Find where the given text appears and provide that cell's center as (X, Y) coordinate. 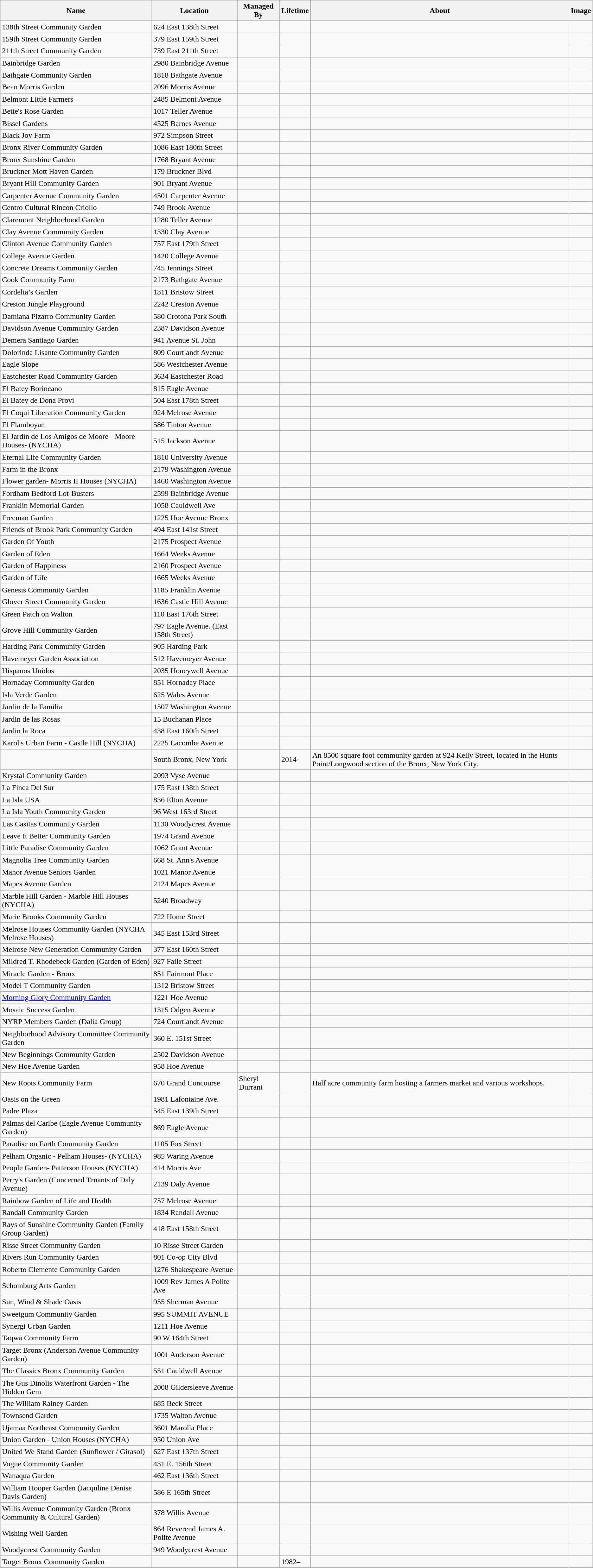
138th Street Community Garden (76, 27)
1062 Grant Avenue (194, 848)
Randall Community Garden (76, 1213)
Bruckner Mott Haven Garden (76, 172)
5240 Broadway (194, 901)
96 West 163rd Street (194, 812)
1185 Franklin Avenue (194, 590)
815 Eagle Avenue (194, 389)
3634 Eastchester Road (194, 376)
The Classics Bronx Community Garden (76, 1371)
An 8500 square foot community garden at 924 Kelly Street, located in the Hunts Point/Longwood section of the Bronx, New York City. (440, 759)
2093 Vyse Avenue (194, 776)
624 East 138th Street (194, 27)
Clay Avenue Community Garden (76, 232)
2387 Davidson Avenue (194, 328)
The William Rainey Garden (76, 1403)
Rainbow Garden of Life and Health (76, 1200)
10 Risse Street Garden (194, 1245)
949 Woodycrest Avenue (194, 1550)
1330 Clay Avenue (194, 232)
1818 Bathgate Avenue (194, 75)
668 St. Ann's Avenue (194, 860)
1315 Odgen Avenue (194, 1010)
Davidson Avenue Community Garden (76, 328)
1974 Grand Avenue (194, 836)
Centro Cultural Rincon Criollo (76, 208)
1001 Anderson Avenue (194, 1355)
2014- (295, 759)
1420 College Avenue (194, 256)
Name (76, 11)
1280 Teller Avenue (194, 220)
El Flamboyan (76, 425)
3601 Marolla Place (194, 1428)
1834 Randall Avenue (194, 1213)
Garden of Eden (76, 554)
90 W 164th Street (194, 1338)
869 Eagle Avenue (194, 1127)
345 East 153rd Street (194, 933)
Eastchester Road Community Garden (76, 376)
2242 Creston Avenue (194, 304)
Neighborhood Advisory Committee Community Garden (76, 1038)
Freeman Garden (76, 517)
Las Casitas Community Garden (76, 824)
South Bronx, New York (194, 759)
851 Fairmont Place (194, 974)
Oasis on the Green (76, 1099)
Garden of Happiness (76, 566)
2502 Davidson Avenue (194, 1054)
Target Bronx Community Garden (76, 1562)
Belmont Little Farmers (76, 99)
La Isla USA (76, 800)
494 East 141st Street (194, 529)
Bryant Hill Community Garden (76, 184)
1810 University Avenue (194, 457)
Image (581, 11)
Sheryl Durrant (258, 1083)
955 Sherman Avenue (194, 1302)
Mapes Avenue Garden (76, 884)
418 East 158th Street (194, 1229)
Franklin Memorial Garden (76, 505)
972 Simpson Street (194, 135)
Vogue Community Garden (76, 1464)
110 East 176th Street (194, 614)
950 Union Ave (194, 1440)
Sun, Wind & Shade Oasis (76, 1302)
El Batey Borincano (76, 389)
1105 Fox Street (194, 1144)
Jardin de la Familia (76, 707)
Manor Avenue Seniors Garden (76, 872)
Morning Glory Community Garden (76, 998)
Miracle Garden - Bronx (76, 974)
801 Co-op City Blvd (194, 1257)
El Jardín de Los Amigos de Moore - Moore Houses- (NYCHA) (76, 441)
Target Bronx (Anderson Avenue Community Garden) (76, 1355)
1211 Hoe Avenue (194, 1326)
Wanaqua Garden (76, 1476)
1017 Teller Avenue (194, 111)
414 Morris Ave (194, 1168)
797 Eagle Avenue. (East 158th Street) (194, 630)
Demera Santiago Garden (76, 340)
Padre Plaza (76, 1111)
211th Street Community Garden (76, 51)
Magnolia Tree Community Garden (76, 860)
1086 East 180th Street (194, 147)
Fordham Bedford Lot-Busters (76, 493)
Clinton Avenue Community Garden (76, 244)
El Batey de Dona Provi (76, 401)
Schomburg Arts Garden (76, 1286)
159th Street Community Garden (76, 39)
Willis Avenue Community Garden (Bronx Community & Cultural Garden) (76, 1513)
Garden of Life (76, 578)
462 East 136th Street (194, 1476)
Farm in the Bronx (76, 469)
Glover Street Community Garden (76, 602)
El Coqui Liberation Community Garden (76, 413)
Paradise on Earth Community Garden (76, 1144)
431 E. 156th Street (194, 1464)
The Gus Dinolis Waterfront Garden - The Hidden Gem (76, 1387)
941 Avenue St. John (194, 340)
Garden Of Youth (76, 541)
Managed By (258, 11)
958 Hoe Avenue (194, 1066)
Bronx River Community Garden (76, 147)
Marble Hill Garden - Marble Hill Houses (NYCHA) (76, 901)
515 Jackson Avenue (194, 441)
2980 Bainbridge Avenue (194, 63)
Bathgate Community Garden (76, 75)
1507 Washington Avenue (194, 707)
1460 Washington Avenue (194, 481)
739 East 211th Street (194, 51)
749 Brook Avenue (194, 208)
2179 Washington Avenue (194, 469)
Leave It Better Community Garden (76, 836)
Lifetime (295, 11)
1058 Cauldwell Ave (194, 505)
438 East 160th Street (194, 731)
1665 Weeks Avenue (194, 578)
Melrose Houses Community Garden (NYCHA Melrose Houses) (76, 933)
1664 Weeks Avenue (194, 554)
985 Waring Avenue (194, 1156)
179 Bruckner Blvd (194, 172)
1221 Hoe Avenue (194, 998)
745 Jennings Street (194, 268)
586 E 165th Street (194, 1492)
Bette's Rose Garden (76, 111)
2173 Bathgate Avenue (194, 280)
Eagle Slope (76, 364)
1735 Walton Avenue (194, 1415)
2485 Belmont Avenue (194, 99)
Synergi Urban Garden (76, 1326)
1981 Lafontaine Ave. (194, 1099)
1312 Bristow Street (194, 986)
722 Home Street (194, 917)
Friends of Brook Park Community Garden (76, 529)
Krystal Community Garden (76, 776)
2096 Morris Avenue (194, 87)
995 SUMMIT AVENUE (194, 1314)
2160 Prospect Avenue (194, 566)
Bean Morris Garden (76, 87)
La Finca Del Sur (76, 788)
864 Reverend James A. Polite Avenue (194, 1533)
Wishing Well Garden (76, 1533)
Jardin de las Rosas (76, 719)
4525 Barnes Avenue (194, 123)
Bainbridge Garden (76, 63)
Risse Street Community Garden (76, 1245)
504 East 178th Street (194, 401)
1276 Shakespeare Avenue (194, 1269)
Genesis Community Garden (76, 590)
Concrete Dreams Community Garden (76, 268)
2124 Mapes Avenue (194, 884)
Woodycrest Community Garden (76, 1550)
Harding Park Community Garden (76, 647)
Claremont Neighborhood Garden (76, 220)
Union Garden - Union Houses (NYCHA) (76, 1440)
1225 Hoe Avenue Bronx (194, 517)
927 Faile Street (194, 961)
2008 Gildersleeve Avenue (194, 1387)
Cordelia’s Garden (76, 292)
Melrose New Generation Community Garden (76, 949)
545 East 139th Street (194, 1111)
757 Melrose Avenue (194, 1200)
175 East 138th Street (194, 788)
809 Courtlandt Avenue (194, 352)
Pelham Organic - Pelham Houses- (NYCHA) (76, 1156)
625 Wales Avenue (194, 695)
About (440, 11)
Creston Jungle Playground (76, 304)
Bissel Gardens (76, 123)
757 East 179th Street (194, 244)
836 Elton Avenue (194, 800)
Rays of Sunshine Community Garden (Family Group Garden) (76, 1229)
Taqwa Community Farm (76, 1338)
1982– (295, 1562)
1311 Bristow Street (194, 292)
Grove Hill Community Garden (76, 630)
512 Havemeyer Avenue (194, 659)
1009 Rev James A Polite Ave (194, 1286)
Palmas del Caribe (Eagle Avenue Community Garden) (76, 1127)
Eternal Life Community Garden (76, 457)
Cook Community Farm (76, 280)
Model T Community Garden (76, 986)
Location (194, 11)
685 Beck Street (194, 1403)
William Hooper Garden (Jacquline Denise Davis Garden) (76, 1492)
627 East 137th Street (194, 1452)
College Avenue Garden (76, 256)
United We Stand Garden (Sunflower / Girasol) (76, 1452)
586 Westchester Avenue (194, 364)
La Isla Youth Community Garden (76, 812)
Bronx Sunshine Garden (76, 159)
Hornaday Community Garden (76, 683)
670 Grand Concourse (194, 1083)
1130 Woodycrest Avenue (194, 824)
Half acre community farm hosting a farmers market and various workshops. (440, 1083)
Hispanos Unidos (76, 671)
Mosaic Success Garden (76, 1010)
378 Willis Avenue (194, 1513)
Dolorinda Lisante Community Garden (76, 352)
379 East 159th Street (194, 39)
Rivers Run Community Garden (76, 1257)
Marie Brooks Community Garden (76, 917)
4501 Carpenter Avenue (194, 196)
586 Tinton Avenue (194, 425)
1021 Manor Avenue (194, 872)
Flower garden- Morris II Houses (NYCHA) (76, 481)
Little Paradise Community Garden (76, 848)
1636 Castle Hill Avenue (194, 602)
2225 Lacombe Avenue (194, 743)
Jardin la Roca (76, 731)
New Beginnings Community Garden (76, 1054)
Black Joy Farm (76, 135)
2175 Prospect Avenue (194, 541)
Isla Verde Garden (76, 695)
Carpenter Avenue Community Garden (76, 196)
924 Melrose Avenue (194, 413)
Mildred T. Rhodebeck Garden (Garden of Eden) (76, 961)
905 Harding Park (194, 647)
New Roots Community Farm (76, 1083)
377 East 160th Street (194, 949)
2599 Bainbridge Avenue (194, 493)
Green Patch on Walton (76, 614)
580 Crotona Park South (194, 316)
New Hoe Avenue Garden (76, 1066)
Perry's Garden (Concerned Tenants of Daly Avenue) (76, 1184)
Damiana Pizarro Community Garden (76, 316)
360 E. 151st Street (194, 1038)
2035 Honeywell Avenue (194, 671)
Townsend Garden (76, 1415)
724 Courtlandt Avenue (194, 1022)
Karol's Urban Farm - Castle Hill (NYCHA) (76, 743)
People Garden- Patterson Houses (NYCHA) (76, 1168)
2139 Daly Avenue (194, 1184)
Havemeyer Garden Association (76, 659)
1768 Bryant Avenue (194, 159)
Roberto Clemente Community Garden (76, 1269)
15 Buchanan Place (194, 719)
Ujamaa Northeast Community Garden (76, 1428)
NYRP Members Garden (Dalia Group) (76, 1022)
Sweetgum Community Garden (76, 1314)
851 Hornaday Place (194, 683)
901 Bryant Avenue (194, 184)
551 Cauldwell Avenue (194, 1371)
